Detect which cell encompasses the target text, then output its [X, Y] center coordinate. 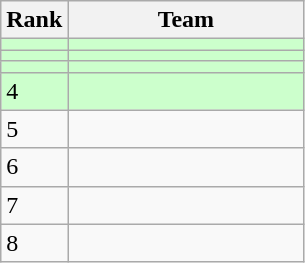
6 [34, 167]
7 [34, 205]
Rank [34, 20]
5 [34, 129]
4 [34, 91]
Team [186, 20]
8 [34, 243]
